From the cell containing the given text, extract its center point as [X, Y] coordinate. 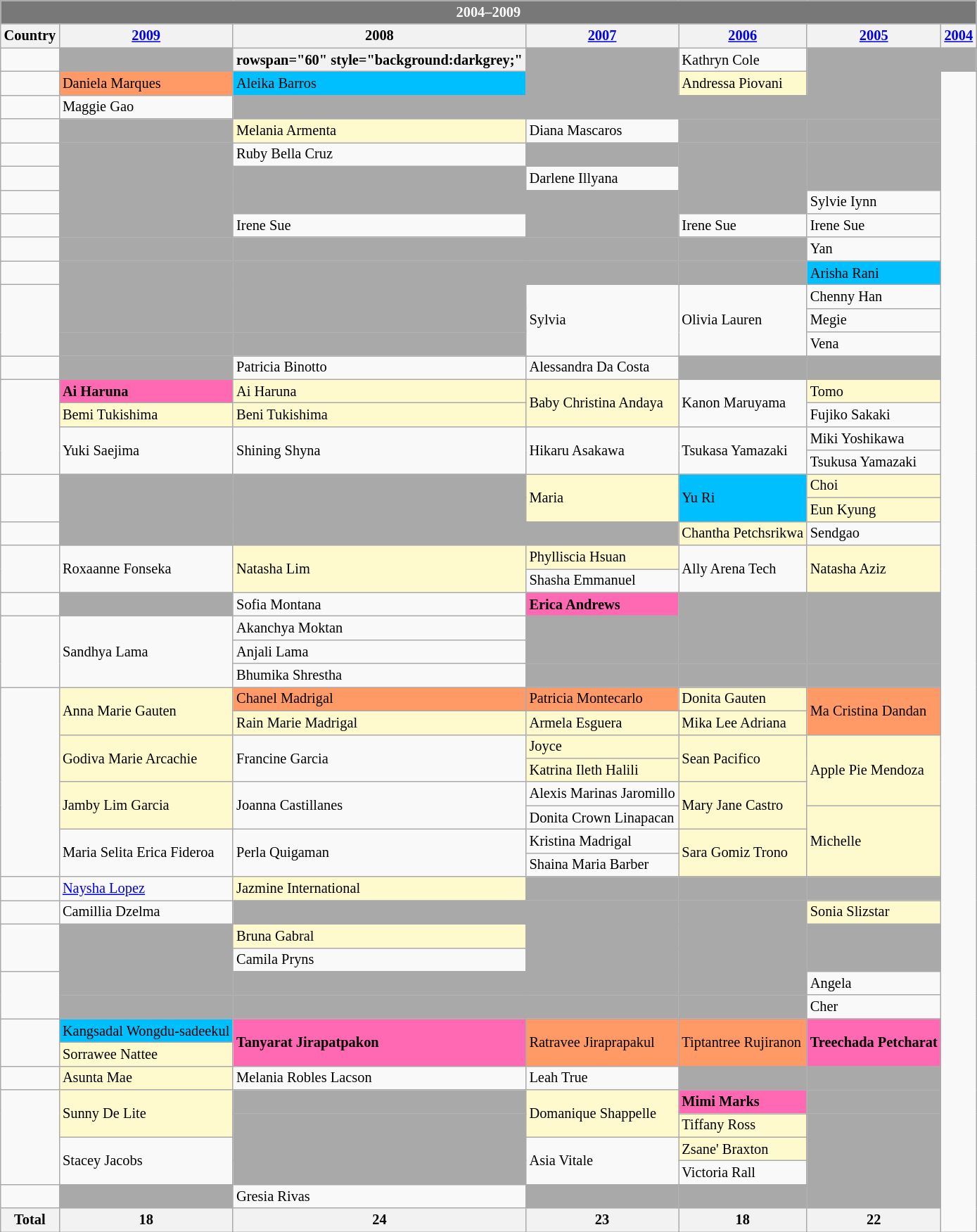
2005 [874, 36]
Sonia Slizstar [874, 912]
Sofia Montana [379, 604]
Fujiko Sakaki [874, 414]
Sandhya Lama [146, 652]
24 [379, 1220]
Eun Kyung [874, 509]
Akanchya Moktan [379, 628]
Katrina Ileth Halili [602, 770]
Ma Cristina Dandan [874, 711]
Rain Marie Madrigal [379, 723]
Kathryn Cole [743, 60]
Bhumika Shrestha [379, 675]
Aleika Barros [379, 83]
Asia Vitale [602, 1161]
2006 [743, 36]
Apple Pie Mendoza [874, 770]
2009 [146, 36]
Sendgao [874, 533]
Godiva Marie Arcachie [146, 758]
Treechada Petcharat [874, 1043]
Natasha Lim [379, 569]
2008 [379, 36]
Erica Andrews [602, 604]
Kangsadal Wongdu-sadeekul [146, 1031]
rowspan="60" style="background:darkgrey;" [379, 60]
Jamby Lim Garcia [146, 805]
Perla Quigaman [379, 853]
2004 [959, 36]
Olivia Lauren [743, 319]
Sylvia [602, 319]
Sara Gomiz Trono [743, 853]
Darlene Illyana [602, 178]
Andressa Piovani [743, 83]
Cher [874, 1007]
23 [602, 1220]
Phylliscia Hsuan [602, 557]
Tanyarat Jirapatpakon [379, 1043]
Alexis Marinas Jaromillo [602, 794]
Maria [602, 497]
Anna Marie Gauten [146, 711]
Maria Selita Erica Fideroa [146, 853]
Jazmine International [379, 889]
Donita Gauten [743, 699]
Anjali Lama [379, 652]
Patricia Binotto [379, 367]
Chenny Han [874, 296]
Shaina Maria Barber [602, 865]
Diana Mascaros [602, 131]
Patricia Montecarlo [602, 699]
Joanna Castillanes [379, 805]
Vena [874, 344]
Kanon Maruyama [743, 402]
Francine Garcia [379, 758]
Natasha Aziz [874, 569]
Shasha Emmanuel [602, 580]
Michelle [874, 842]
Tiptantree Rujiranon [743, 1043]
Country [30, 36]
Choi [874, 485]
Alessandra Da Costa [602, 367]
Bruna Gabral [379, 936]
Camila Pryns [379, 960]
Tsukasa Yamazaki [743, 450]
Mimi Marks [743, 1102]
Melania Robles Lacson [379, 1078]
Tsukusa Yamazaki [874, 462]
Donita Crown Linapacan [602, 818]
Daniela Marques [146, 83]
Sorrawee Nattee [146, 1054]
Miki Yoshikawa [874, 438]
2004–2009 [488, 12]
Angela [874, 983]
Bemi Tukishima [146, 414]
Roxaanne Fonseka [146, 569]
Shining Shyna [379, 450]
Beni Tukishima [379, 414]
Sunny De Lite [146, 1113]
Tiffany Ross [743, 1125]
Chanel Madrigal [379, 699]
Gresia Rivas [379, 1196]
Stacey Jacobs [146, 1161]
Ruby Bella Cruz [379, 154]
Asunta Mae [146, 1078]
Maggie Gao [146, 107]
Naysha Lopez [146, 889]
Mika Lee Adriana [743, 723]
Mary Jane Castro [743, 805]
Ratravee Jiraprapakul [602, 1043]
Hikaru Asakawa [602, 450]
Zsane' Braxton [743, 1149]
Sean Pacifico [743, 758]
Total [30, 1220]
Ally Arena Tech [743, 569]
Victoria Rall [743, 1173]
Armela Esguera [602, 723]
Chantha Petchsrikwa [743, 533]
Kristina Madrigal [602, 841]
Domanique Shappelle [602, 1113]
2007 [602, 36]
Tomo [874, 391]
Yuki Saejima [146, 450]
Megie [874, 320]
Yu Ri [743, 497]
Sylvie Iynn [874, 202]
Joyce [602, 747]
Arisha Rani [874, 273]
Melania Armenta [379, 131]
Camillia Dzelma [146, 912]
22 [874, 1220]
Yan [874, 249]
Baby Christina Andaya [602, 402]
Leah True [602, 1078]
